Extract the [X, Y] coordinate from the center of the cell holding the provided text.  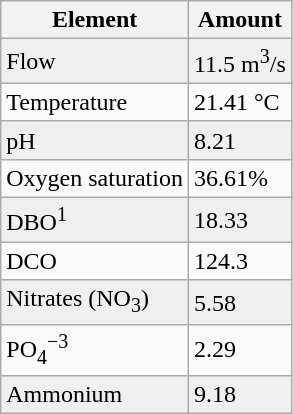
18.33 [240, 220]
Oxygen saturation [95, 178]
8.21 [240, 140]
Flow [95, 62]
Temperature [95, 102]
21.41 °C [240, 102]
36.61% [240, 178]
124.3 [240, 261]
DBO1 [95, 220]
2.29 [240, 350]
9.18 [240, 394]
Nitrates (NO3) [95, 302]
Ammonium [95, 394]
11.5 m3/s [240, 62]
Amount [240, 20]
pH [95, 140]
DCO [95, 261]
5.58 [240, 302]
PO4−3 [95, 350]
Element [95, 20]
